Search for the cell housing the specified text and yield its [X, Y] center coordinate. 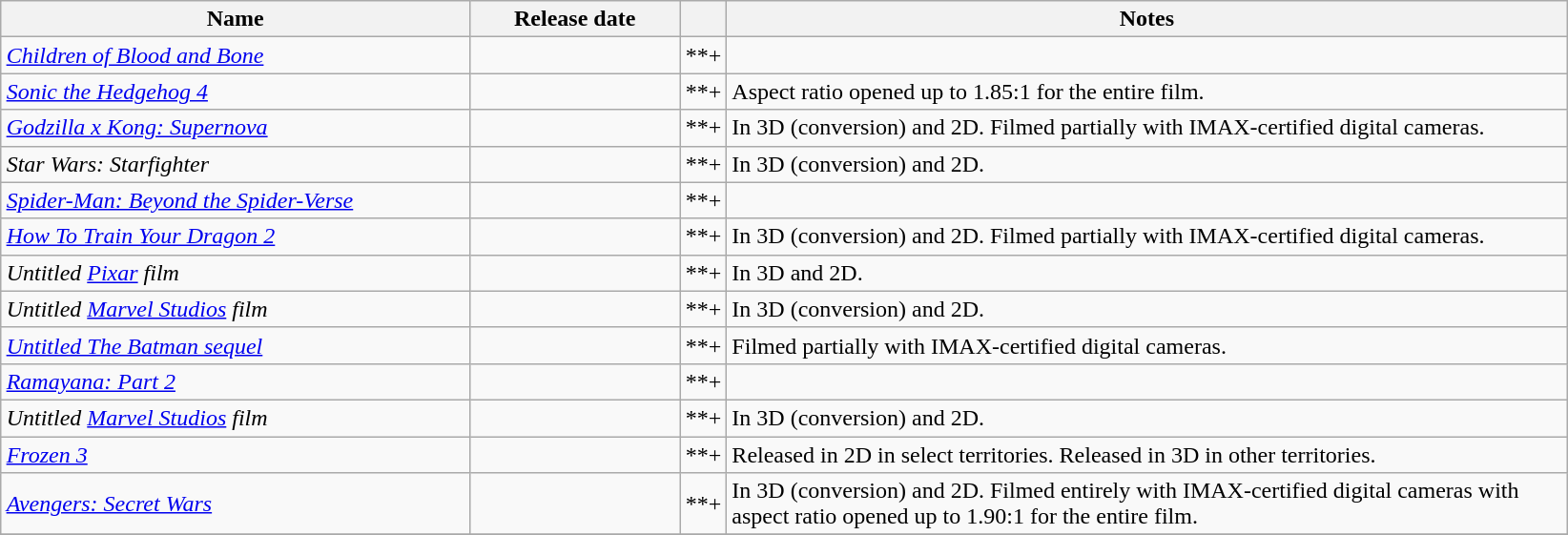
Ramayana: Part 2 [235, 381]
Aspect ratio opened up to 1.85:1 for the entire film. [1146, 92]
Released in 2D in select territories. Released in 3D in other territories. [1146, 455]
In 3D (conversion) and 2D. Filmed entirely with IMAX-certified digital cameras with aspect ratio opened up to 1.90:1 for the entire film. [1146, 504]
Spider-Man: Beyond the Spider-Verse [235, 200]
Star Wars: Starfighter [235, 164]
Avengers: Secret Wars [235, 504]
Filmed partially with IMAX-certified digital cameras. [1146, 345]
Release date [574, 19]
Godzilla x Kong: Supernova [235, 128]
In 3D and 2D. [1146, 273]
Frozen 3 [235, 455]
Sonic the Hedgehog 4 [235, 92]
How To Train Your Dragon 2 [235, 237]
Children of Blood and Bone [235, 55]
Untitled The Batman sequel [235, 345]
Notes [1146, 19]
Name [235, 19]
Untitled Pixar film [235, 273]
